Determine the [X, Y] coordinate at the center of the cell enclosing the given text.  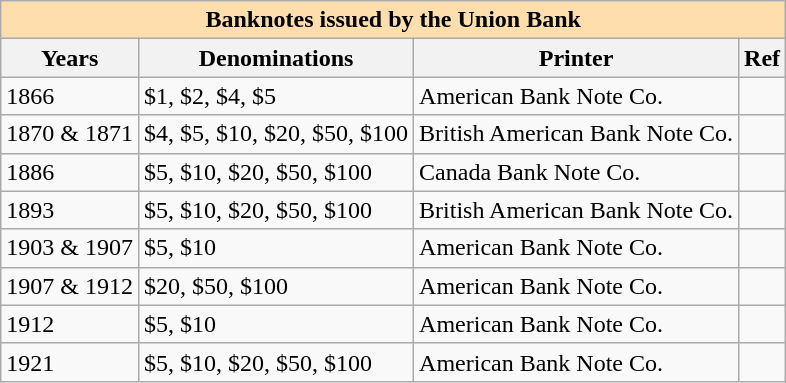
$20, $50, $100 [276, 286]
Years [70, 58]
Canada Bank Note Co. [576, 172]
1921 [70, 362]
1870 & 1871 [70, 134]
1903 & 1907 [70, 248]
$1, $2, $4, $5 [276, 96]
$4, $5, $10, $20, $50, $100 [276, 134]
1907 & 1912 [70, 286]
Ref [762, 58]
Denominations [276, 58]
1912 [70, 324]
1866 [70, 96]
Printer [576, 58]
1886 [70, 172]
1893 [70, 210]
Banknotes issued by the Union Bank [394, 20]
